Return [X, Y] of the center of cell containing provided text 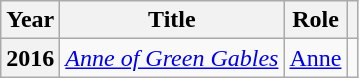
Year [30, 20]
Anne of Green Gables [172, 58]
Role [316, 20]
Title [172, 20]
2016 [30, 58]
Anne [316, 58]
